Identify which cell holds the provided text, then report its [X, Y] central coordinate. 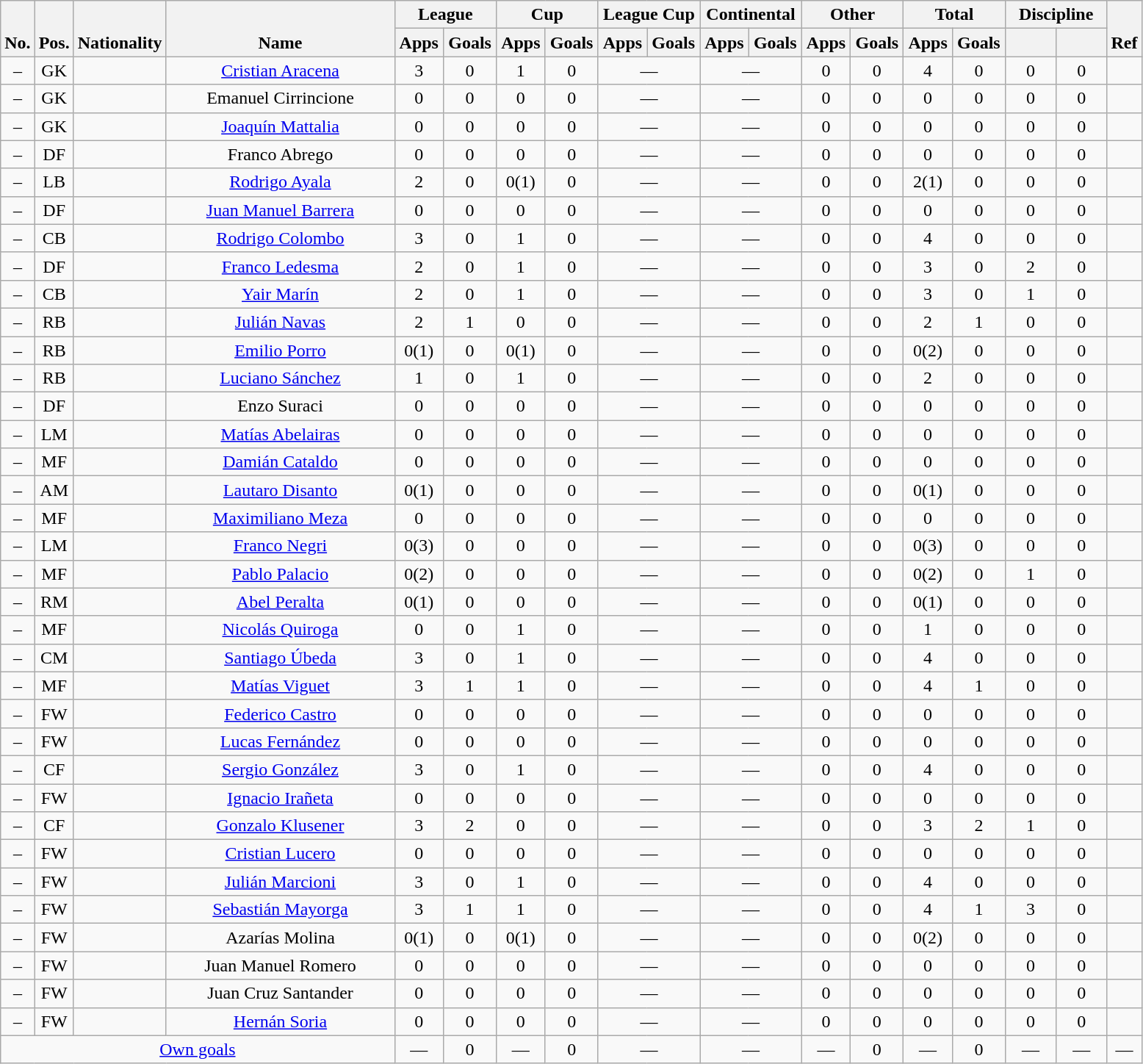
League Cup [649, 15]
Nationality [120, 29]
Matías Viguet [281, 686]
Lucas Fernández [281, 741]
Cristian Aracena [281, 71]
Pablo Palacio [281, 574]
Luciano Sánchez [281, 378]
Yair Marín [281, 294]
Ref [1124, 29]
Franco Negri [281, 546]
AM [54, 490]
Nicolás Quiroga [281, 630]
Rodrigo Ayala [281, 182]
Abel Peralta [281, 602]
CM [54, 658]
2(1) [929, 182]
Emilio Porro [281, 351]
Ignacio Irañeta [281, 797]
Sergio González [281, 769]
Federico Castro [281, 713]
Maximiliano Meza [281, 518]
Discipline [1056, 15]
Emanuel Cirrincione [281, 98]
Joaquín Mattalia [281, 126]
Enzo Suraci [281, 406]
Name [281, 29]
RM [54, 602]
Julián Navas [281, 322]
Cristian Lucero [281, 854]
Gonzalo Klusener [281, 826]
Sebastián Mayorga [281, 910]
Julián Marcioni [281, 882]
LB [54, 182]
Damián Cataldo [281, 462]
Total [955, 15]
League [445, 15]
Juan Cruz Santander [281, 993]
Pos. [54, 29]
Cup [548, 15]
Franco Ledesma [281, 266]
Other [852, 15]
Juan Manuel Barrera [281, 210]
Azarías Molina [281, 938]
Hernán Soria [281, 1021]
Lautaro Disanto [281, 490]
Franco Abrego [281, 154]
Juan Manuel Romero [281, 966]
Matías Abelairas [281, 434]
Continental [751, 15]
Rodrigo Colombo [281, 238]
No. [18, 29]
Own goals [198, 1049]
Santiago Úbeda [281, 658]
